From the cell containing the given text, extract its center point as [x, y] coordinate. 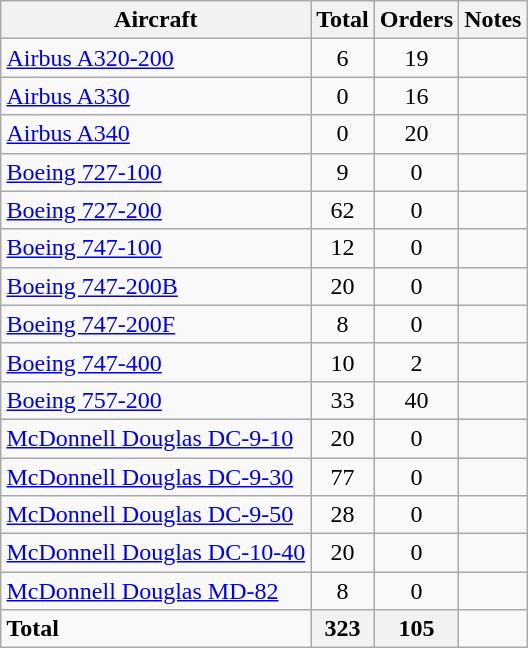
40 [416, 400]
Aircraft [156, 20]
Orders [416, 20]
Boeing 747-200B [156, 286]
62 [343, 210]
77 [343, 477]
McDonnell Douglas MD-82 [156, 591]
Airbus A320-200 [156, 58]
Boeing 747-400 [156, 362]
28 [343, 515]
Boeing 747-200F [156, 324]
10 [343, 362]
33 [343, 400]
McDonnell Douglas DC-10-40 [156, 553]
McDonnell Douglas DC-9-10 [156, 438]
16 [416, 96]
323 [343, 629]
2 [416, 362]
McDonnell Douglas DC-9-30 [156, 477]
Notes [493, 20]
Boeing 727-200 [156, 210]
Airbus A330 [156, 96]
Boeing 727-100 [156, 172]
Boeing 757-200 [156, 400]
Boeing 747-100 [156, 248]
McDonnell Douglas DC-9-50 [156, 515]
Airbus A340 [156, 134]
105 [416, 629]
19 [416, 58]
6 [343, 58]
12 [343, 248]
9 [343, 172]
